Extract the (x, y) coordinate from the center of the cell holding the provided text.  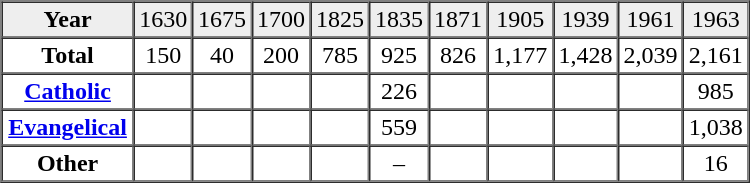
Other (68, 164)
1961 (650, 20)
Catholic (68, 92)
826 (458, 56)
200 (282, 56)
Year (68, 20)
1,428 (586, 56)
2,161 (716, 56)
40 (222, 56)
1,177 (520, 56)
1630 (164, 20)
925 (400, 56)
1825 (340, 20)
785 (340, 56)
1905 (520, 20)
150 (164, 56)
1700 (282, 20)
1963 (716, 20)
16 (716, 164)
985 (716, 92)
226 (400, 92)
1675 (222, 20)
2,039 (650, 56)
Total (68, 56)
– (400, 164)
1,038 (716, 128)
1835 (400, 20)
559 (400, 128)
1939 (586, 20)
Evangelical (68, 128)
1871 (458, 20)
